Determine the [x, y] coordinate at the center of the cell enclosing the given text.  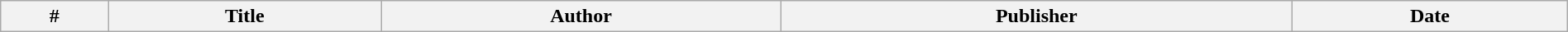
Date [1431, 16]
Title [245, 16]
Publisher [1036, 16]
# [55, 16]
Author [581, 16]
